Scan for the cell matching the given text and deliver its (X, Y) coordinate at center. 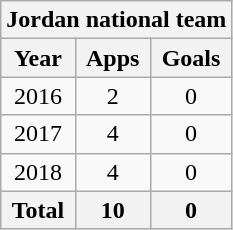
2017 (38, 134)
Total (38, 210)
Jordan national team (116, 20)
2016 (38, 96)
Apps (112, 58)
10 (112, 210)
Year (38, 58)
2 (112, 96)
2018 (38, 172)
Goals (191, 58)
